Determine the [X, Y] coordinate at the center of the cell enclosing the given text.  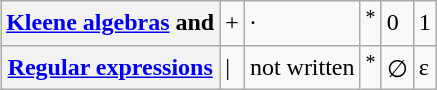
Kleene algebras and [110, 24]
| [232, 68]
+ [232, 24]
1 [424, 24]
ε [424, 68]
not written [302, 68]
Regular expressions [110, 68]
0 [397, 24]
∅ [397, 68]
· [302, 24]
